Provide the (x, y) coordinate of the cell's center where the given text is located.  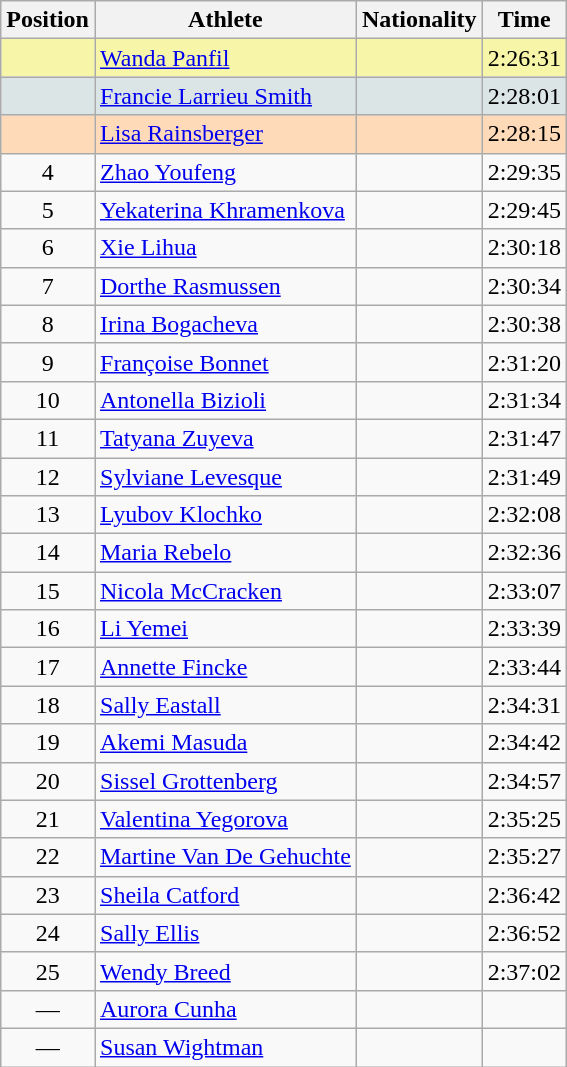
2:31:20 (524, 362)
Zhao Youfeng (225, 172)
19 (48, 743)
Nationality (419, 20)
2:26:31 (524, 58)
2:34:31 (524, 705)
5 (48, 210)
Sissel Grottenberg (225, 781)
Susan Wightman (225, 1047)
2:36:42 (524, 895)
2:37:02 (524, 971)
2:30:38 (524, 324)
Position (48, 20)
18 (48, 705)
Akemi Masuda (225, 743)
2:31:49 (524, 477)
Dorthe Rasmussen (225, 286)
17 (48, 667)
Sally Eastall (225, 705)
21 (48, 819)
Time (524, 20)
Irina Bogacheva (225, 324)
Francie Larrieu Smith (225, 96)
25 (48, 971)
8 (48, 324)
2:31:47 (524, 438)
Lisa Rainsberger (225, 134)
9 (48, 362)
2:33:44 (524, 667)
15 (48, 591)
Li Yemei (225, 629)
2:34:57 (524, 781)
Sheila Catford (225, 895)
2:35:27 (524, 857)
12 (48, 477)
2:36:52 (524, 933)
22 (48, 857)
Sally Ellis (225, 933)
2:28:01 (524, 96)
2:30:18 (524, 248)
10 (48, 400)
2:30:34 (524, 286)
2:33:39 (524, 629)
Athlete (225, 20)
Tatyana Zuyeva (225, 438)
4 (48, 172)
Wendy Breed (225, 971)
Annette Fincke (225, 667)
11 (48, 438)
13 (48, 515)
Lyubov Klochko (225, 515)
2:34:42 (524, 743)
Aurora Cunha (225, 1009)
2:33:07 (524, 591)
2:35:25 (524, 819)
2:31:34 (524, 400)
16 (48, 629)
14 (48, 553)
2:29:45 (524, 210)
2:32:36 (524, 553)
20 (48, 781)
6 (48, 248)
Nicola McCracken (225, 591)
2:29:35 (524, 172)
Wanda Panfil (225, 58)
23 (48, 895)
Maria Rebelo (225, 553)
2:32:08 (524, 515)
2:28:15 (524, 134)
Françoise Bonnet (225, 362)
Antonella Bizioli (225, 400)
7 (48, 286)
Yekaterina Khramenkova (225, 210)
24 (48, 933)
Xie Lihua (225, 248)
Sylviane Levesque (225, 477)
Martine Van De Gehuchte (225, 857)
Valentina Yegorova (225, 819)
